Return (x, y) of the center of cell containing provided text 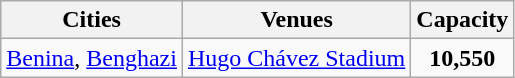
Venues (296, 20)
Capacity (462, 20)
10,550 (462, 58)
Hugo Chávez Stadium (296, 58)
Cities (92, 20)
Benina, Benghazi (92, 58)
